From the cell containing the given text, extract its center point as [x, y] coordinate. 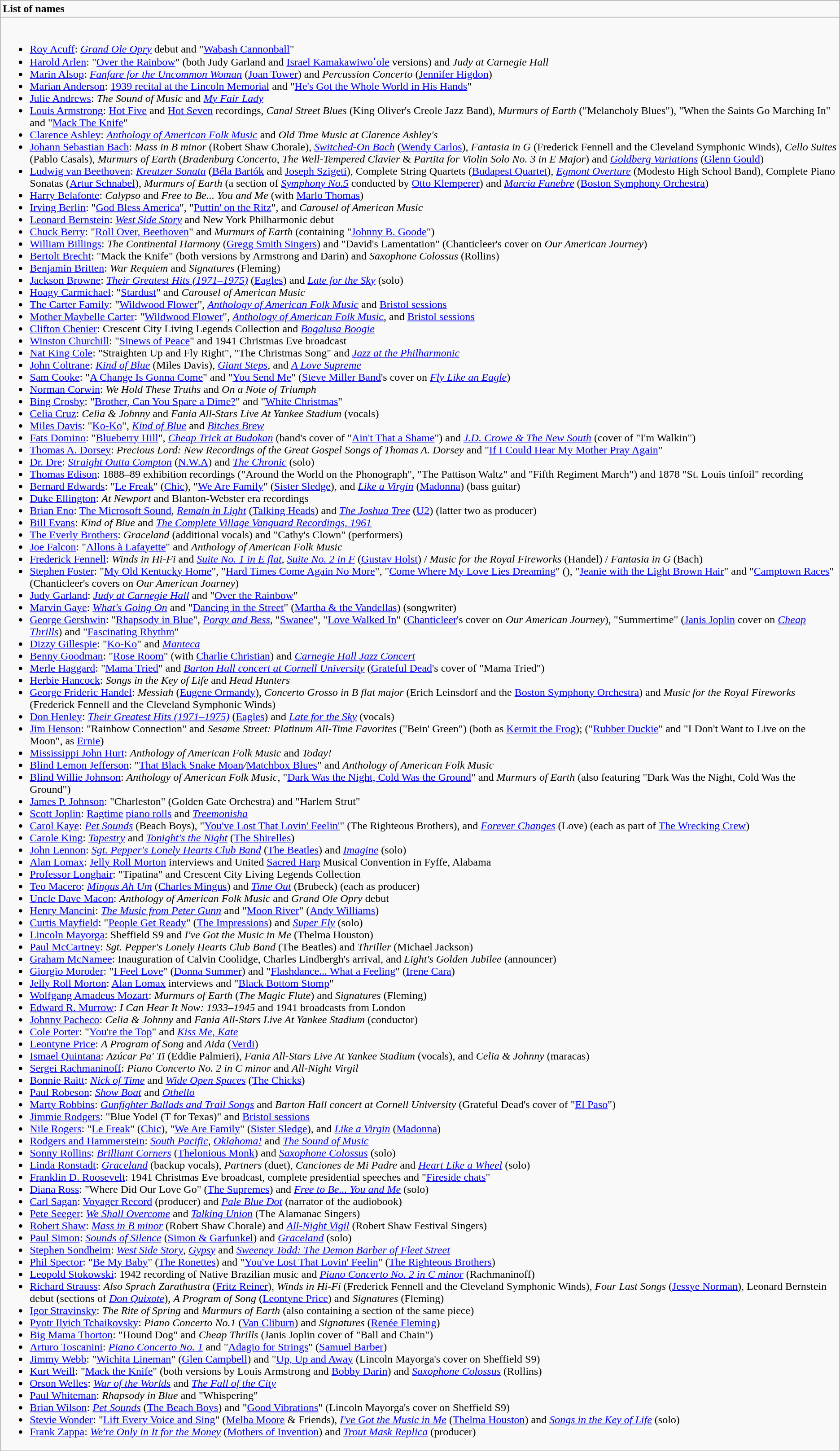
List of names [420, 9]
